Scan for the cell matching the given text and deliver its [X, Y] coordinate at center. 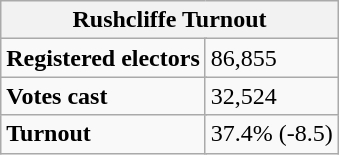
Turnout [104, 134]
86,855 [272, 58]
Registered electors [104, 58]
32,524 [272, 96]
37.4% (-8.5) [272, 134]
Votes cast [104, 96]
Rushcliffe Turnout [170, 20]
